Locate the cell with the specified text and output its [x, y] center coordinate. 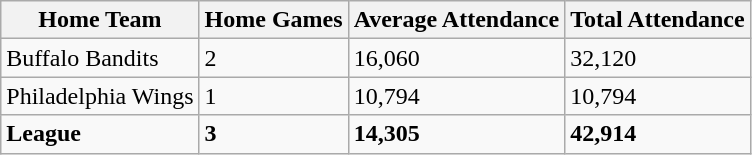
Buffalo Bandits [100, 58]
32,120 [658, 58]
1 [274, 96]
Total Attendance [658, 20]
42,914 [658, 134]
2 [274, 58]
Philadelphia Wings [100, 96]
3 [274, 134]
League [100, 134]
16,060 [456, 58]
Home Games [274, 20]
14,305 [456, 134]
Home Team [100, 20]
Average Attendance [456, 20]
